From the cell containing the given text, extract its center point as [X, Y] coordinate. 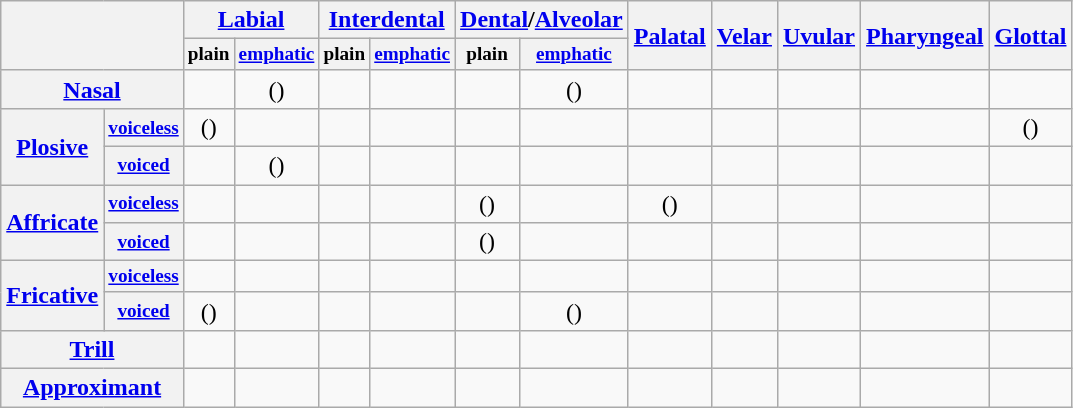
Plosive [52, 147]
Uvular [818, 36]
Pharyngeal [925, 36]
Labial [251, 20]
Nasal [92, 89]
Palatal [670, 36]
Affricate [52, 223]
Velar [744, 36]
Glottal [1030, 36]
Trill [92, 349]
Interdental [387, 20]
Fricative [52, 296]
Dental/Alveolar [542, 20]
Approximant [92, 388]
